Pinpoint the cell where the given text exists, returning its [x, y] midpoint coordinate. 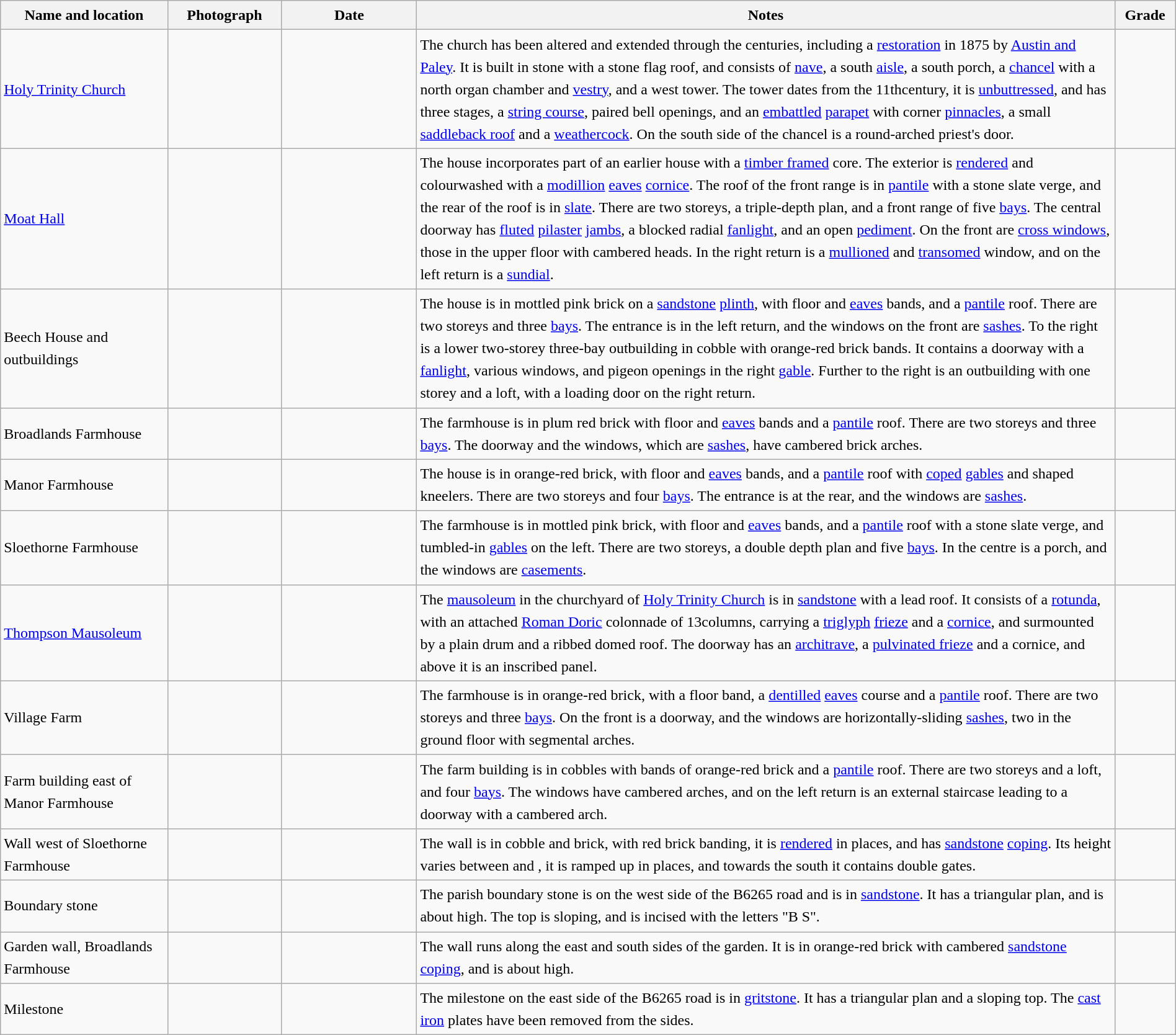
Thompson Mausoleum [84, 633]
Moat Hall [84, 218]
Wall west of Sloethorne Farmhouse [84, 854]
Beech House and outbuildings [84, 349]
Photograph [225, 15]
Milestone [84, 1009]
The wall runs along the east and south sides of the garden. It is in orange-red brick with cambered sandstone coping, and is about high. [765, 958]
Name and location [84, 15]
Sloethorne Farmhouse [84, 547]
Garden wall, Broadlands Farmhouse [84, 958]
Date [349, 15]
Village Farm [84, 717]
Grade [1145, 15]
Holy Trinity Church [84, 89]
Notes [765, 15]
Boundary stone [84, 906]
Manor Farmhouse [84, 485]
Broadlands Farmhouse [84, 433]
Farm building east of Manor Farmhouse [84, 792]
